Search for the cell housing the specified text and yield its [X, Y] center coordinate. 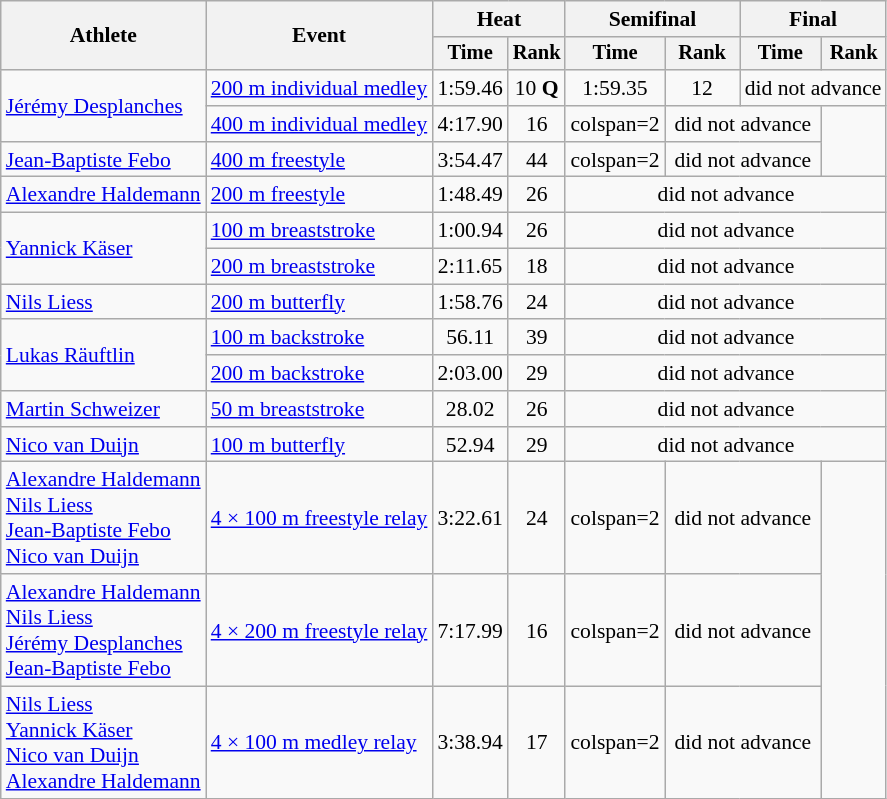
1:00.94 [470, 231]
1:48.49 [470, 195]
Heat [498, 19]
Athlete [104, 36]
100 m butterfly [320, 445]
Yannick Käser [104, 248]
12 [702, 88]
Alexandre HaldemannNils LiessJean-Baptiste FeboNico van Duijn [104, 518]
400 m freestyle [320, 160]
200 m freestyle [320, 195]
Alexandre Haldemann [104, 195]
56.11 [470, 338]
1:58.76 [470, 302]
Final [814, 19]
Semifinal [652, 19]
17 [537, 743]
4 × 100 m medley relay [320, 743]
10 Q [537, 88]
200 m backstroke [320, 373]
4 × 100 m freestyle relay [320, 518]
1:59.46 [470, 88]
2:03.00 [470, 373]
100 m backstroke [320, 338]
39 [537, 338]
3:38.94 [470, 743]
7:17.99 [470, 630]
100 m breaststroke [320, 231]
28.02 [470, 409]
44 [537, 160]
3:54.47 [470, 160]
Alexandre HaldemannNils LiessJérémy DesplanchesJean-Baptiste Febo [104, 630]
Nils Liess [104, 302]
50 m breaststroke [320, 409]
4:17.90 [470, 124]
Event [320, 36]
200 m breaststroke [320, 267]
2:11.65 [470, 267]
Lukas Räuftlin [104, 356]
Jérémy Desplanches [104, 106]
Nils LiessYannick KäserNico van DuijnAlexandre Haldemann [104, 743]
Martin Schweizer [104, 409]
Jean-Baptiste Febo [104, 160]
52.94 [470, 445]
4 × 200 m freestyle relay [320, 630]
200 m individual medley [320, 88]
18 [537, 267]
1:59.35 [614, 88]
Nico van Duijn [104, 445]
400 m individual medley [320, 124]
3:22.61 [470, 518]
200 m butterfly [320, 302]
